Extract the (X, Y) coordinate from the center of the cell holding the provided text.  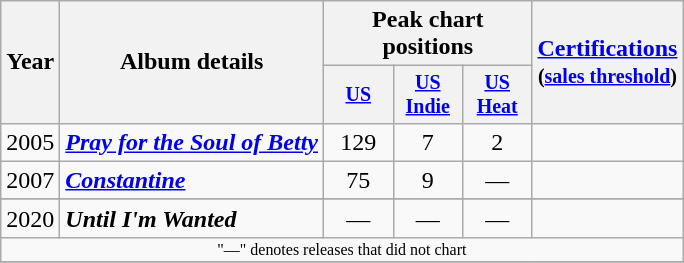
Peak chart positions (428, 34)
USHeat (496, 94)
2005 (30, 142)
2 (496, 142)
USIndie (428, 94)
129 (358, 142)
7 (428, 142)
Certifications(sales threshold) (608, 62)
9 (428, 180)
Constantine (192, 180)
Pray for the Soul of Betty (192, 142)
"—" denotes releases that did not chart (342, 249)
2007 (30, 180)
Album details (192, 62)
75 (358, 180)
Until I'm Wanted (192, 218)
2020 (30, 218)
Year (30, 62)
US (358, 94)
